Return the [x, y] coordinate for the center point of the cell that contains the specified text.  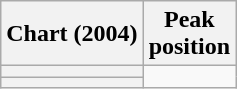
Peakposition [189, 34]
Chart (2004) [72, 34]
